For the text-containing cell, return its midpoint in [X, Y] coordinate format. 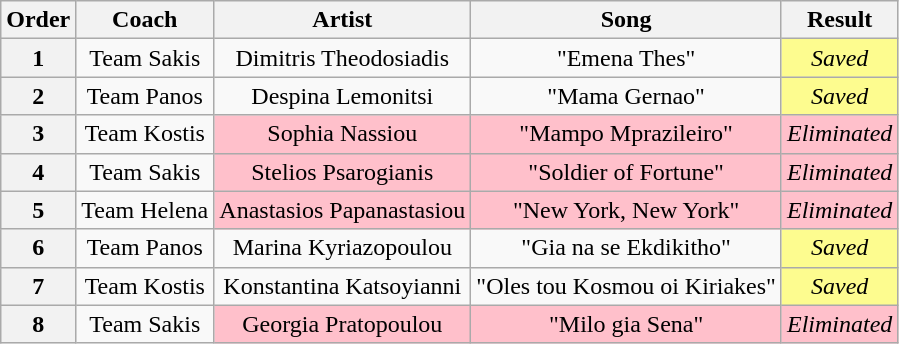
Team Helena [145, 210]
Stelios Psarogianis [342, 172]
"Mampo Mprazileiro" [626, 134]
7 [38, 286]
"Gia na se Ekdikitho" [626, 248]
Marina Kyriazopoulou [342, 248]
"Oles tou Kosmou oi Kiriakes" [626, 286]
Despina Lemonitsi [342, 96]
3 [38, 134]
Order [38, 20]
Artist [342, 20]
Anastasios Papanastasiou [342, 210]
"Soldier of Fortune" [626, 172]
"Emena Thes" [626, 58]
"New York, New York" [626, 210]
8 [38, 324]
2 [38, 96]
Konstantina Katsoyianni [342, 286]
6 [38, 248]
"Milo gia Sena" [626, 324]
5 [38, 210]
Georgia Pratopoulou [342, 324]
1 [38, 58]
Song [626, 20]
Coach [145, 20]
Dimitris Theodosiadis [342, 58]
"Mama Gernao" [626, 96]
Sophia Nassiou [342, 134]
4 [38, 172]
Result [839, 20]
